Return (x, y) of the center of cell containing provided text 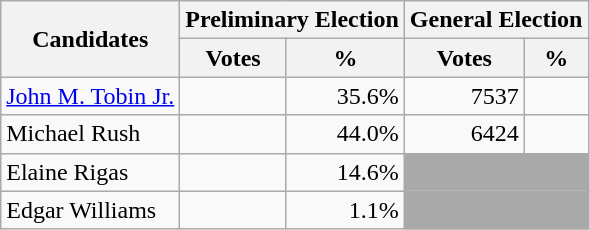
Preliminary Election (292, 20)
44.0% (345, 134)
Edgar Williams (90, 210)
35.6% (345, 96)
Michael Rush (90, 134)
General Election (496, 20)
Candidates (90, 39)
John M. Tobin Jr. (90, 96)
7537 (464, 96)
Elaine Rigas (90, 172)
6424 (464, 134)
14.6% (345, 172)
1.1% (345, 210)
